Return [X, Y] of the center of cell containing provided text 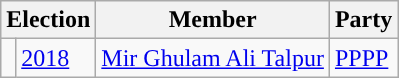
Mir Ghulam Ali Talpur [213, 58]
PPPP [363, 58]
Party [363, 20]
2018 [56, 58]
Election [48, 20]
Member [213, 20]
